Find where the given text appears and provide that cell's center as [X, Y] coordinate. 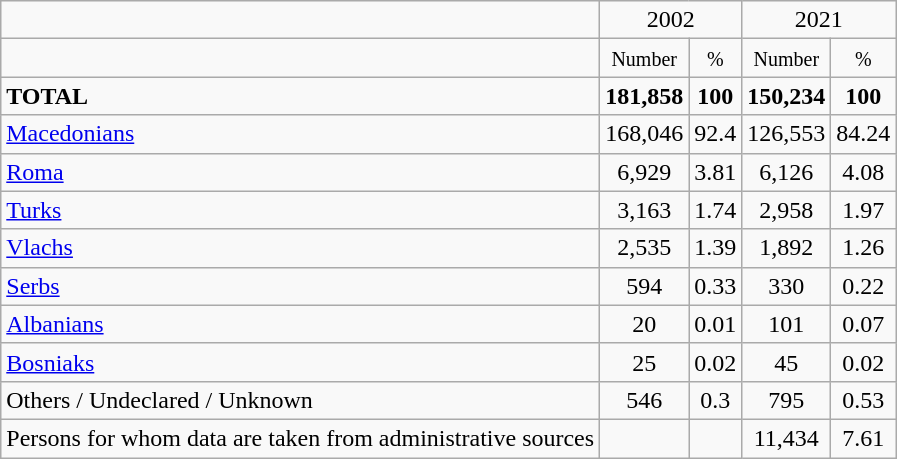
1.97 [864, 210]
11,434 [786, 438]
181,858 [644, 96]
330 [786, 286]
0.22 [864, 286]
TOTAL [300, 96]
150,234 [786, 96]
Vlachs [300, 248]
1,892 [786, 248]
92.4 [716, 134]
6,126 [786, 172]
101 [786, 324]
4.08 [864, 172]
2002 [671, 20]
Bosniaks [300, 362]
25 [644, 362]
6,929 [644, 172]
168,046 [644, 134]
84.24 [864, 134]
Macedonians [300, 134]
7.61 [864, 438]
126,553 [786, 134]
0.07 [864, 324]
0.53 [864, 400]
3.81 [716, 172]
Roma [300, 172]
20 [644, 324]
3,163 [644, 210]
45 [786, 362]
Turks [300, 210]
0.3 [716, 400]
546 [644, 400]
795 [786, 400]
2,958 [786, 210]
2021 [819, 20]
594 [644, 286]
Albanians [300, 324]
Serbs [300, 286]
0.33 [716, 286]
2,535 [644, 248]
Others / Undeclared / Unknown [300, 400]
1.39 [716, 248]
0.01 [716, 324]
1.74 [716, 210]
Persons for whom data are taken from administrative sources [300, 438]
1.26 [864, 248]
